Find where the given text appears and provide that cell's center as [X, Y] coordinate. 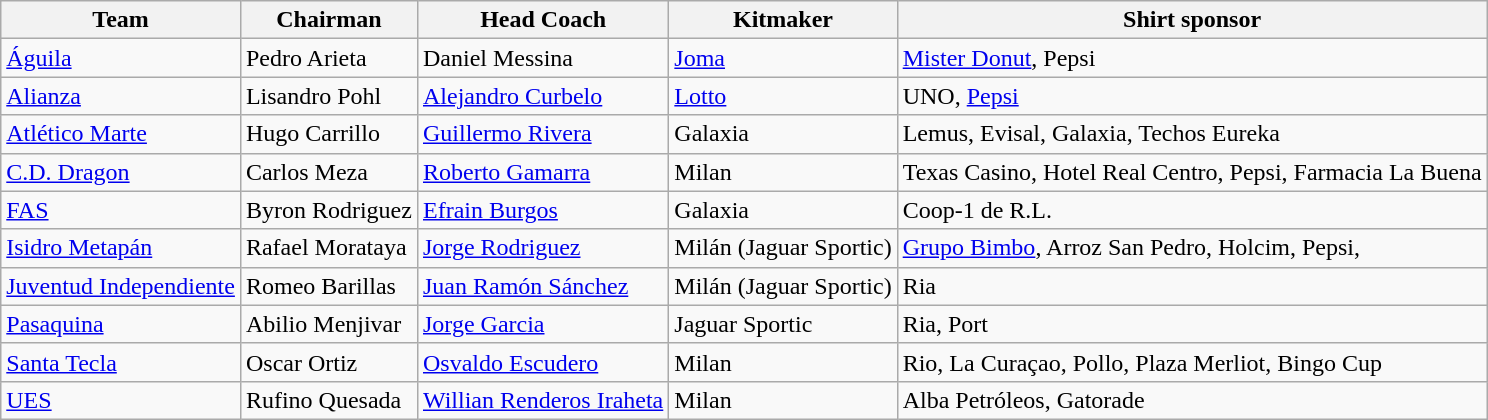
Alba Petróleos, Gatorade [1192, 400]
Kitmaker [783, 20]
Lisandro Pohl [328, 96]
Oscar Ortiz [328, 362]
Alejandro Curbelo [542, 96]
Abilio Menjivar [328, 324]
Team [121, 20]
Rufino Quesada [328, 400]
Juan Ramón Sánchez [542, 286]
Ria [1192, 286]
Romeo Barillas [328, 286]
Osvaldo Escudero [542, 362]
Santa Tecla [121, 362]
Rafael Morataya [328, 248]
Lemus, Evisal, Galaxia, Techos Eureka [1192, 134]
Carlos Meza [328, 172]
Guillermo Rivera [542, 134]
Ria, Port [1192, 324]
Jorge Rodriguez [542, 248]
Juventud Independiente [121, 286]
Byron Rodriguez [328, 210]
UES [121, 400]
Texas Casino, Hotel Real Centro, Pepsi, Farmacia La Buena [1192, 172]
Isidro Metapán [121, 248]
Mister Donut, Pepsi [1192, 58]
C.D. Dragon [121, 172]
Hugo Carrillo [328, 134]
Daniel Messina [542, 58]
Atlético Marte [121, 134]
Chairman [328, 20]
Joma [783, 58]
Águila [121, 58]
Head Coach [542, 20]
Lotto [783, 96]
Jorge Garcia [542, 324]
FAS [121, 210]
Pedro Arieta [328, 58]
Rio, La Curaçao, Pollo, Plaza Merliot, Bingo Cup [1192, 362]
Efrain Burgos [542, 210]
Roberto Gamarra [542, 172]
Pasaquina [121, 324]
Shirt sponsor [1192, 20]
Coop-1 de R.L. [1192, 210]
Jaguar Sportic [783, 324]
Willian Renderos Iraheta [542, 400]
Grupo Bimbo, Arroz San Pedro, Holcim, Pepsi, [1192, 248]
UNO, Pepsi [1192, 96]
Alianza [121, 96]
